Detect which cell encompasses the target text, then output its (x, y) center coordinate. 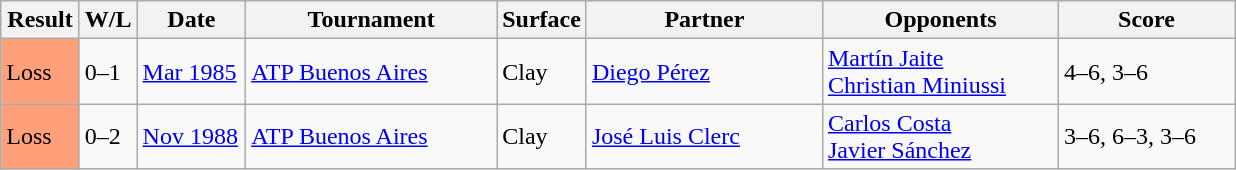
Diego Pérez (704, 72)
Tournament (372, 20)
Martín Jaite Christian Miniussi (940, 72)
4–6, 3–6 (1147, 72)
Opponents (940, 20)
José Luis Clerc (704, 136)
0–2 (108, 136)
Surface (542, 20)
3–6, 6–3, 3–6 (1147, 136)
0–1 (108, 72)
Mar 1985 (192, 72)
Score (1147, 20)
Partner (704, 20)
W/L (108, 20)
Nov 1988 (192, 136)
Date (192, 20)
Carlos Costa Javier Sánchez (940, 136)
Result (40, 20)
